Capture the cell that displays the provided text and extract its (X, Y) central coordinate. 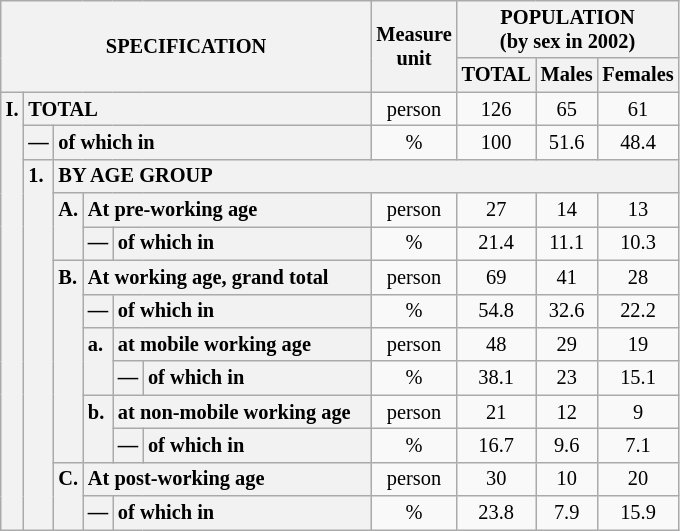
At pre-working age (227, 210)
51.6 (567, 142)
a. (98, 360)
at mobile working age (242, 344)
15.9 (638, 513)
POPULATION (by sex in 2002) (568, 29)
15.1 (638, 378)
7.1 (638, 445)
Measure unit (414, 46)
At working age, grand total (227, 277)
23 (567, 378)
22.2 (638, 311)
C. (68, 496)
23.8 (496, 513)
69 (496, 277)
7.9 (567, 513)
9 (638, 412)
20 (638, 479)
21.4 (496, 243)
48.4 (638, 142)
65 (567, 109)
SPECIFICATION (186, 46)
9.6 (567, 445)
at non-mobile working age (242, 412)
13 (638, 210)
29 (567, 344)
11.1 (567, 243)
At post-working age (227, 479)
19 (638, 344)
48 (496, 344)
A. (68, 226)
10 (567, 479)
38.1 (496, 378)
1. (38, 344)
12 (567, 412)
41 (567, 277)
28 (638, 277)
b. (98, 428)
I. (12, 311)
Females (638, 75)
BY AGE GROUP (366, 176)
14 (567, 210)
61 (638, 109)
16.7 (496, 445)
27 (496, 210)
21 (496, 412)
B. (68, 361)
126 (496, 109)
10.3 (638, 243)
Males (567, 75)
30 (496, 479)
54.8 (496, 311)
32.6 (567, 311)
100 (496, 142)
